Search for the cell housing the specified text and yield its (X, Y) center coordinate. 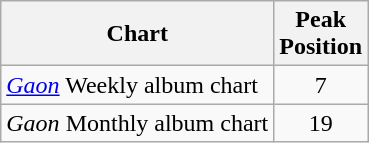
19 (321, 123)
Gaon Monthly album chart (138, 123)
PeakPosition (321, 34)
Gaon Weekly album chart (138, 85)
7 (321, 85)
Chart (138, 34)
